For the text-containing cell, return its midpoint in (X, Y) coordinate format. 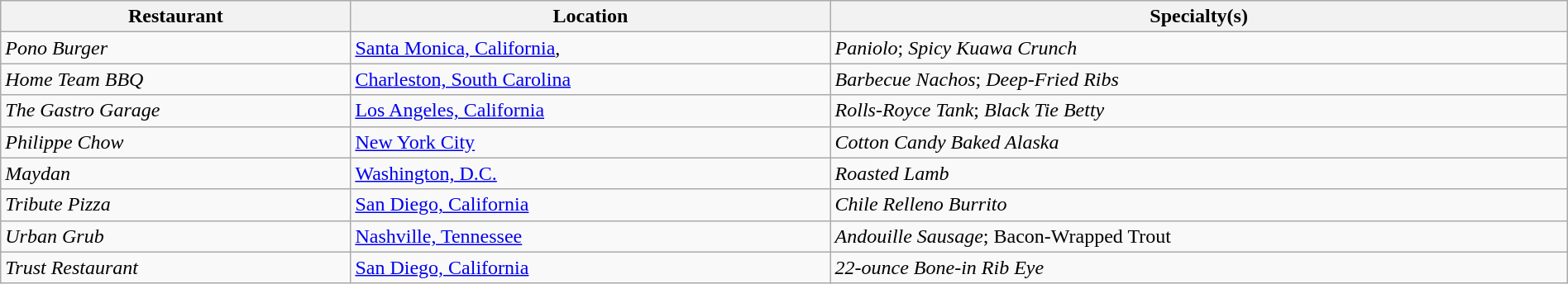
Chile Relleno Burrito (1199, 205)
Maydan (175, 173)
Rolls-Royce Tank; Black Tie Betty (1199, 111)
Cotton Candy Baked Alaska (1199, 142)
Philippe Chow (175, 142)
Charleston, South Carolina (590, 79)
Paniolo; Spicy Kuawa Crunch (1199, 48)
Andouille Sausage; Bacon-Wrapped Trout (1199, 236)
The Gastro Garage (175, 111)
Urban Grub (175, 236)
Specialty(s) (1199, 17)
Home Team BBQ (175, 79)
Pono Burger (175, 48)
Location (590, 17)
New York City (590, 142)
Nashville, Tennessee (590, 236)
Washington, D.C. (590, 173)
Roasted Lamb (1199, 173)
Los Angeles, California (590, 111)
22-ounce Bone-in Rib Eye (1199, 267)
Santa Monica, California, (590, 48)
Tribute Pizza (175, 205)
Trust Restaurant (175, 267)
Restaurant (175, 17)
Barbecue Nachos; Deep-Fried Ribs (1199, 79)
